Pinpoint the cell where the given text exists, returning its (X, Y) midpoint coordinate. 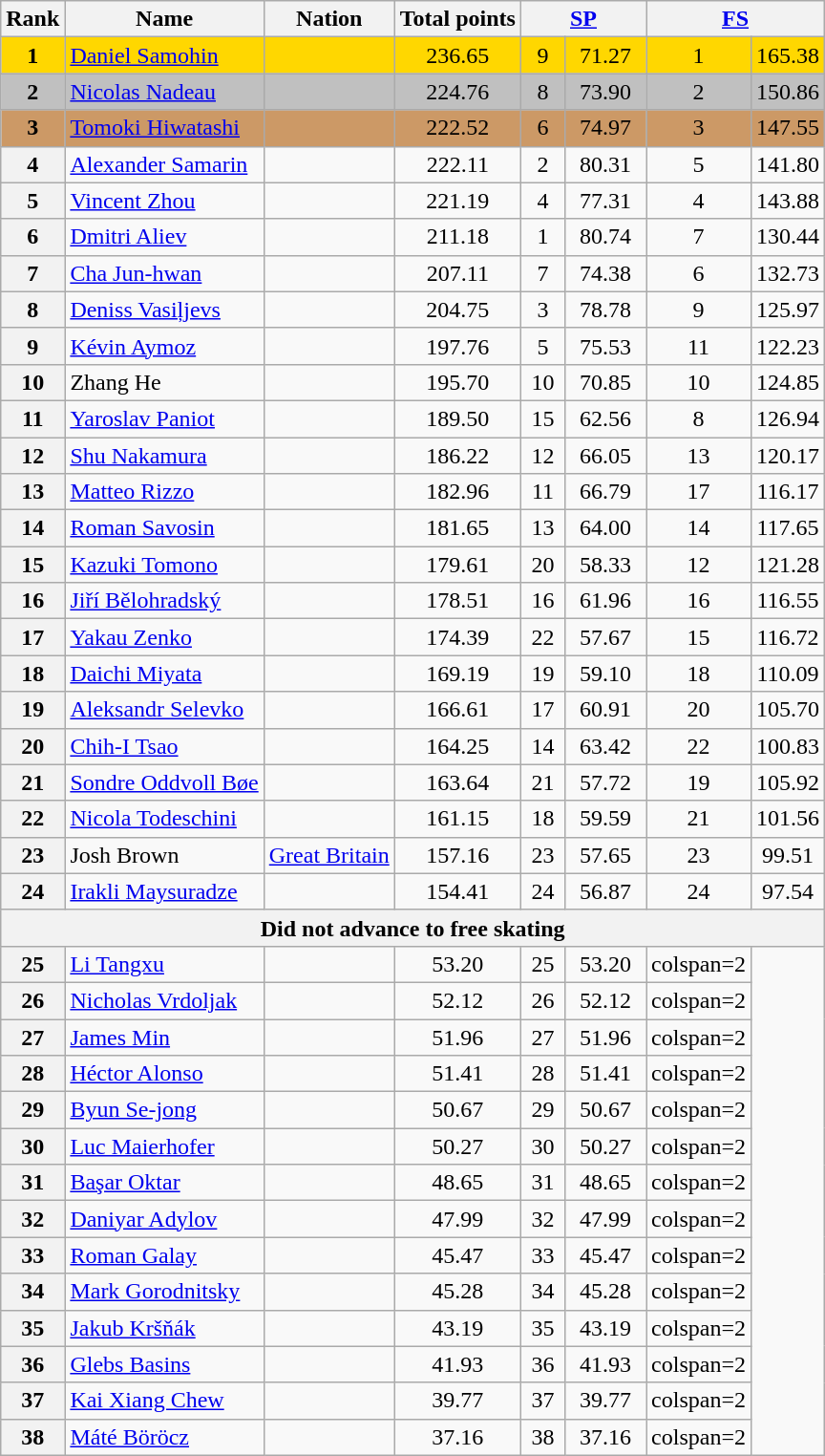
63.42 (605, 746)
Tomoki Hiwatashi (164, 128)
164.25 (457, 746)
120.17 (787, 456)
178.51 (457, 601)
Kazuki Tomono (164, 565)
FS (735, 19)
Nation (328, 19)
186.22 (457, 456)
110.09 (787, 674)
236.65 (457, 55)
Vincent Zhou (164, 201)
Nicolas Nadeau (164, 92)
99.51 (787, 855)
Nicola Todeschini (164, 819)
James Min (164, 1037)
166.61 (457, 710)
Kai Xiang Chew (164, 1401)
Li Tangxu (164, 964)
169.19 (457, 674)
Total points (457, 19)
221.19 (457, 201)
Yaroslav Paniot (164, 418)
Rank (32, 19)
60.91 (605, 710)
165.38 (787, 55)
163.64 (457, 782)
58.33 (605, 565)
116.17 (787, 492)
Zhang He (164, 382)
Glebs Basins (164, 1364)
Irakli Maysuradze (164, 891)
Roman Galay (164, 1255)
189.50 (457, 418)
Roman Savosin (164, 528)
Daniel Samohin (164, 55)
Shu Nakamura (164, 456)
66.05 (605, 456)
147.55 (787, 128)
SP (582, 19)
Did not advance to free skating (412, 928)
74.97 (605, 128)
Josh Brown (164, 855)
66.79 (605, 492)
204.75 (457, 310)
57.67 (605, 637)
121.28 (787, 565)
174.39 (457, 637)
Aleksandr Selevko (164, 710)
197.76 (457, 346)
62.56 (605, 418)
154.41 (457, 891)
116.72 (787, 637)
57.65 (605, 855)
Sondre Oddvoll Bøe (164, 782)
Héctor Alonso (164, 1074)
Jakub Kršňák (164, 1328)
207.11 (457, 273)
Alexander Samarin (164, 164)
105.70 (787, 710)
222.11 (457, 164)
224.76 (457, 92)
117.65 (787, 528)
Daichi Miyata (164, 674)
57.72 (605, 782)
78.78 (605, 310)
Kévin Aymoz (164, 346)
157.16 (457, 855)
Başar Oktar (164, 1183)
100.83 (787, 746)
161.15 (457, 819)
101.56 (787, 819)
130.44 (787, 237)
181.65 (457, 528)
Luc Maierhofer (164, 1146)
132.73 (787, 273)
Byun Se-jong (164, 1110)
70.85 (605, 382)
179.61 (457, 565)
116.55 (787, 601)
56.87 (605, 891)
126.94 (787, 418)
80.31 (605, 164)
Yakau Zenko (164, 637)
74.38 (605, 273)
Name (164, 19)
71.27 (605, 55)
Great Britain (328, 855)
59.59 (605, 819)
105.92 (787, 782)
61.96 (605, 601)
141.80 (787, 164)
211.18 (457, 237)
59.10 (605, 674)
Matteo Rizzo (164, 492)
Chih-I Tsao (164, 746)
Cha Jun-hwan (164, 273)
143.88 (787, 201)
Deniss Vasiļjevs (164, 310)
Daniyar Adylov (164, 1219)
Jiří Bělohradský (164, 601)
222.52 (457, 128)
75.53 (605, 346)
77.31 (605, 201)
Máté Böröcz (164, 1437)
125.97 (787, 310)
64.00 (605, 528)
122.23 (787, 346)
182.96 (457, 492)
Nicholas Vrdoljak (164, 1000)
195.70 (457, 382)
Mark Gorodnitsky (164, 1292)
Dmitri Aliev (164, 237)
73.90 (605, 92)
150.86 (787, 92)
80.74 (605, 237)
97.54 (787, 891)
124.85 (787, 382)
